Detect which cell encompasses the target text, then output its [x, y] center coordinate. 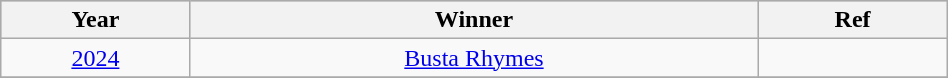
Busta Rhymes [474, 58]
Year [96, 20]
2024 [96, 58]
Ref [852, 20]
Winner [474, 20]
